For the text-containing cell, return its midpoint in (X, Y) coordinate format. 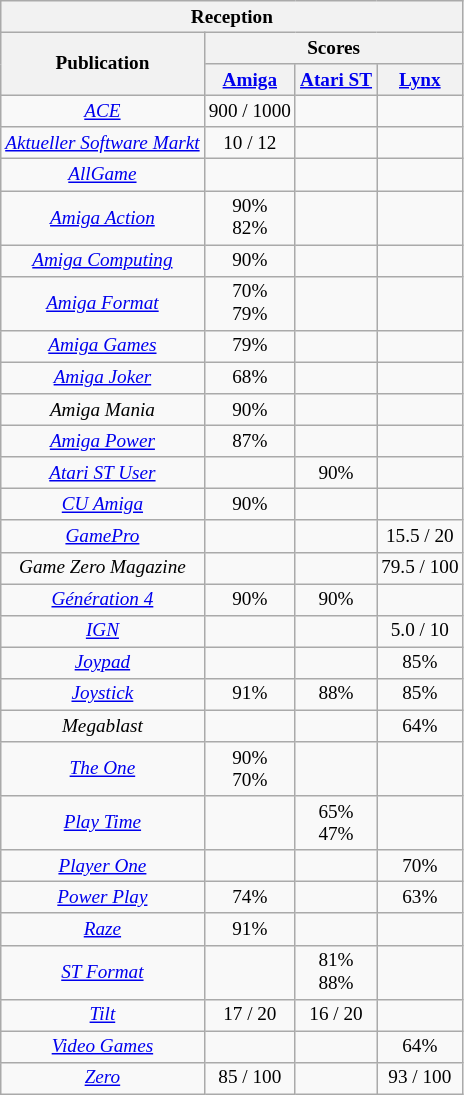
Game Zero Magazine (103, 568)
Atari ST (336, 80)
68% (250, 378)
CU Amiga (103, 505)
Amiga Power (103, 441)
Reception (232, 17)
Raze (103, 929)
Publication (103, 64)
Amiga Action (103, 218)
Joystick (103, 695)
ACE (103, 112)
74% (250, 898)
Aktueller Software Markt (103, 143)
Amiga Format (103, 303)
Amiga Computing (103, 261)
16 / 20 (336, 1015)
Zero (103, 1078)
87% (250, 441)
93 / 100 (420, 1078)
Amiga Games (103, 347)
Video Games (103, 1047)
63% (420, 898)
81%88% (336, 972)
Megablast (103, 726)
Power Play (103, 898)
70% (420, 866)
85 / 100 (250, 1078)
79% (250, 347)
Scores (334, 48)
Play Time (103, 823)
88% (336, 695)
Atari ST User (103, 473)
17 / 20 (250, 1015)
AllGame (103, 175)
Génération 4 (103, 600)
Player One (103, 866)
79.5 / 100 (420, 568)
Lynx (420, 80)
900 / 1000 (250, 112)
Amiga Mania (103, 410)
90%70% (250, 769)
90%82% (250, 218)
The One (103, 769)
Tilt (103, 1015)
Joypad (103, 663)
IGN (103, 631)
Amiga (250, 80)
Amiga Joker (103, 378)
ST Format (103, 972)
GamePro (103, 536)
10 / 12 (250, 143)
65%47% (336, 823)
70%79% (250, 303)
5.0 / 10 (420, 631)
15.5 / 20 (420, 536)
